Search for the cell housing the specified text and yield its (x, y) center coordinate. 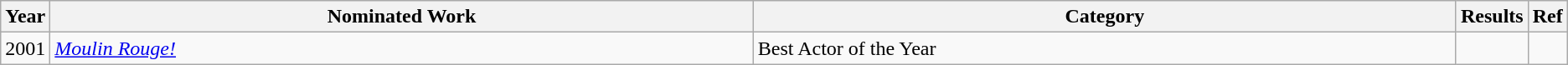
Year (25, 17)
Nominated Work (402, 17)
Moulin Rouge! (402, 48)
Results (1492, 17)
Ref (1548, 17)
2001 (25, 48)
Best Actor of the Year (1104, 48)
Category (1104, 17)
